Search for the cell housing the specified text and yield its (x, y) center coordinate. 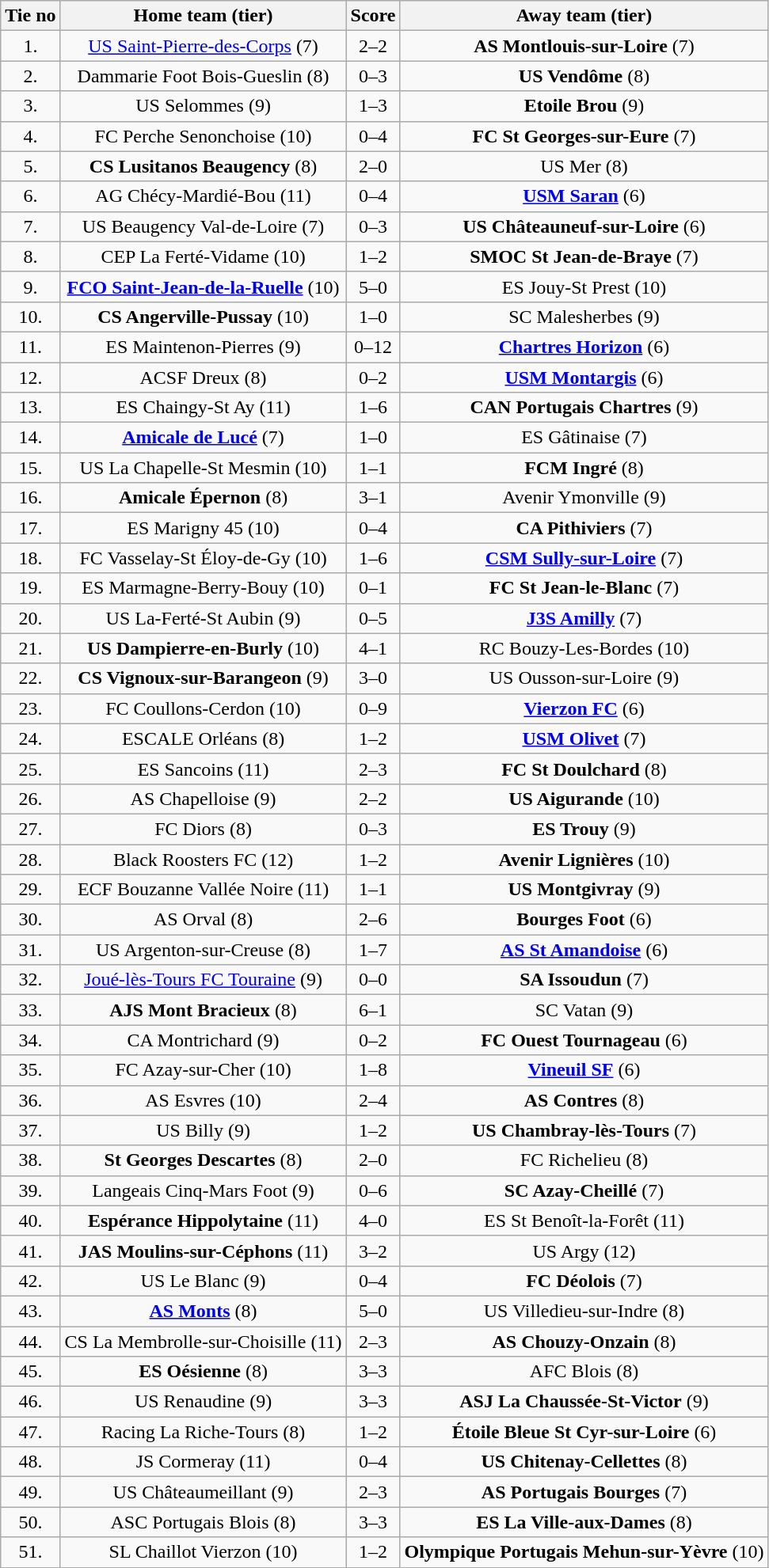
FC Vasselay-St Éloy-de-Gy (10) (203, 558)
USM Olivet (7) (584, 738)
3–2 (373, 1251)
ES Chaingy-St Ay (11) (203, 408)
AS Portugais Bourges (7) (584, 1492)
US Argy (12) (584, 1251)
Vierzon FC (6) (584, 708)
Away team (tier) (584, 16)
US Dampierre-en-Burly (10) (203, 648)
22. (30, 678)
Chartres Horizon (6) (584, 347)
6–1 (373, 1010)
44. (30, 1342)
28. (30, 859)
ASC Portugais Blois (8) (203, 1522)
US La-Ferté-St Aubin (9) (203, 618)
CS Vignoux-sur-Barangeon (9) (203, 678)
ES Marigny 45 (10) (203, 528)
1–7 (373, 950)
US Châteauneuf-sur-Loire (6) (584, 226)
US Aigurande (10) (584, 799)
J3S Amilly (7) (584, 618)
24. (30, 738)
2–6 (373, 920)
Étoile Bleue St Cyr-sur-Loire (6) (584, 1432)
14. (30, 438)
US Châteaumeillant (9) (203, 1492)
4–1 (373, 648)
US Beaugency Val-de-Loire (7) (203, 226)
7. (30, 226)
ES Jouy-St Prest (10) (584, 287)
Tie no (30, 16)
ESCALE Orléans (8) (203, 738)
39. (30, 1190)
US Villedieu-sur-Indre (8) (584, 1311)
ES La Ville-aux-Dames (8) (584, 1522)
St Georges Descartes (8) (203, 1160)
Home team (tier) (203, 16)
US Renaudine (9) (203, 1402)
8. (30, 256)
ES Trouy (9) (584, 829)
0–5 (373, 618)
ES Maintenon-Pierres (9) (203, 347)
AS Orval (8) (203, 920)
43. (30, 1311)
AS Montlouis-sur-Loire (7) (584, 46)
27. (30, 829)
Amicale de Lucé (7) (203, 438)
Etoile Brou (9) (584, 106)
12. (30, 378)
26. (30, 799)
US Saint-Pierre-des-Corps (7) (203, 46)
AS Contres (8) (584, 1100)
ECF Bouzanne Vallée Noire (11) (203, 890)
3. (30, 106)
Black Roosters FC (12) (203, 859)
32. (30, 980)
FC Diors (8) (203, 829)
FC Perche Senonchoise (10) (203, 136)
ES St Benoît-la-Forêt (11) (584, 1221)
AFC Blois (8) (584, 1372)
US Montgivray (9) (584, 890)
16. (30, 498)
45. (30, 1372)
0–12 (373, 347)
AJS Mont Bracieux (8) (203, 1010)
33. (30, 1010)
41. (30, 1251)
ASJ La Chaussée-St-Victor (9) (584, 1402)
US Argenton-sur-Creuse (8) (203, 950)
US Chambray-lès-Tours (7) (584, 1130)
AS Chapelloise (9) (203, 799)
FC St Georges-sur-Eure (7) (584, 136)
36. (30, 1100)
1–8 (373, 1070)
Vineuil SF (6) (584, 1070)
47. (30, 1432)
1. (30, 46)
US Billy (9) (203, 1130)
20. (30, 618)
JS Cormeray (11) (203, 1462)
AS Monts (8) (203, 1311)
Score (373, 16)
SA Issoudun (7) (584, 980)
JAS Moulins-sur-Céphons (11) (203, 1251)
SC Azay-Cheillé (7) (584, 1190)
Olympique Portugais Mehun-sur-Yèvre (10) (584, 1552)
Avenir Lignières (10) (584, 859)
29. (30, 890)
US Vendôme (8) (584, 76)
3–0 (373, 678)
FC Ouest Tournageau (6) (584, 1040)
Amicale Épernon (8) (203, 498)
15. (30, 468)
40. (30, 1221)
SL Chaillot Vierzon (10) (203, 1552)
42. (30, 1281)
US La Chapelle-St Mesmin (10) (203, 468)
US Ousson-sur-Loire (9) (584, 678)
FC St Doulchard (8) (584, 769)
25. (30, 769)
CS La Membrolle-sur-Choisille (11) (203, 1342)
17. (30, 528)
46. (30, 1402)
AS Esvres (10) (203, 1100)
US Chitenay-Cellettes (8) (584, 1462)
CS Lusitanos Beaugency (8) (203, 166)
5. (30, 166)
10. (30, 317)
ACSF Dreux (8) (203, 378)
Bourges Foot (6) (584, 920)
31. (30, 950)
2. (30, 76)
SC Malesherbes (9) (584, 317)
4–0 (373, 1221)
CEP La Ferté-Vidame (10) (203, 256)
Langeais Cinq-Mars Foot (9) (203, 1190)
AS Chouzy-Onzain (8) (584, 1342)
FC St Jean-le-Blanc (7) (584, 588)
ES Sancoins (11) (203, 769)
AG Chécy-Mardié-Bou (11) (203, 196)
37. (30, 1130)
CS Angerville-Pussay (10) (203, 317)
CA Montrichard (9) (203, 1040)
13. (30, 408)
USM Saran (6) (584, 196)
2–4 (373, 1100)
SC Vatan (9) (584, 1010)
1–3 (373, 106)
CA Pithiviers (7) (584, 528)
Racing La Riche-Tours (8) (203, 1432)
RC Bouzy-Les-Bordes (10) (584, 648)
0–6 (373, 1190)
ES Oésienne (8) (203, 1372)
19. (30, 588)
49. (30, 1492)
34. (30, 1040)
US Mer (8) (584, 166)
38. (30, 1160)
18. (30, 558)
USM Montargis (6) (584, 378)
Joué-lès-Tours FC Touraine (9) (203, 980)
FC Azay-sur-Cher (10) (203, 1070)
CSM Sully-sur-Loire (7) (584, 558)
0–9 (373, 708)
Espérance Hippolytaine (11) (203, 1221)
11. (30, 347)
30. (30, 920)
0–0 (373, 980)
3–1 (373, 498)
0–1 (373, 588)
4. (30, 136)
50. (30, 1522)
SMOC St Jean-de-Braye (7) (584, 256)
Avenir Ymonville (9) (584, 498)
Dammarie Foot Bois-Gueslin (8) (203, 76)
48. (30, 1462)
FC Coullons-Cerdon (10) (203, 708)
US Le Blanc (9) (203, 1281)
21. (30, 648)
51. (30, 1552)
FCO Saint-Jean-de-la-Ruelle (10) (203, 287)
9. (30, 287)
AS St Amandoise (6) (584, 950)
ES Marmagne-Berry-Bouy (10) (203, 588)
FC Richelieu (8) (584, 1160)
CAN Portugais Chartres (9) (584, 408)
35. (30, 1070)
23. (30, 708)
6. (30, 196)
FC Déolois (7) (584, 1281)
US Selommes (9) (203, 106)
FCM Ingré (8) (584, 468)
ES Gâtinaise (7) (584, 438)
